For the text-containing cell, return its midpoint in (x, y) coordinate format. 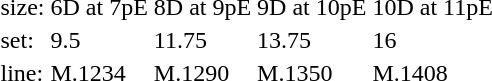
9.5 (99, 40)
13.75 (312, 40)
11.75 (202, 40)
